Search for the cell housing the specified text and yield its (x, y) center coordinate. 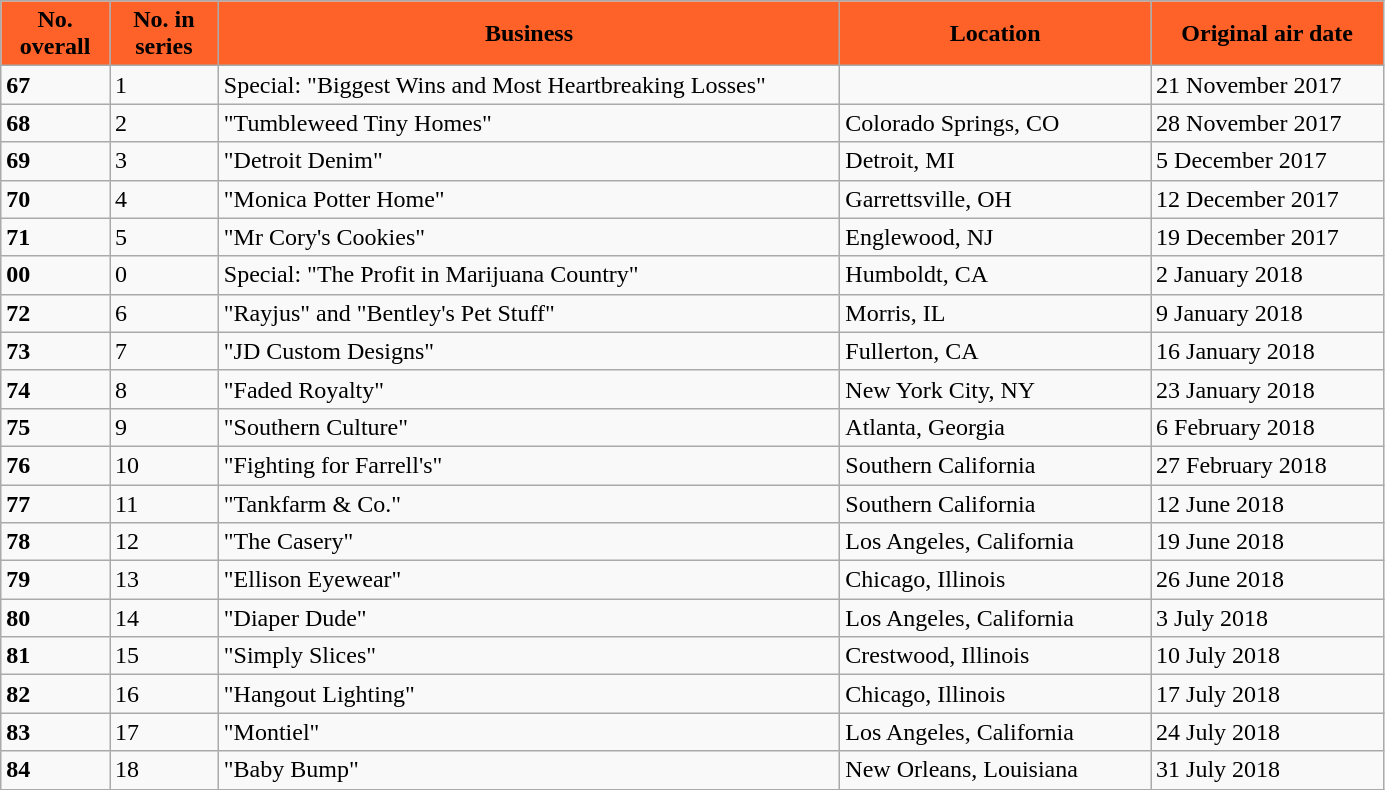
Humboldt, CA (996, 275)
"Simply Slices" (529, 656)
12 December 2017 (1268, 199)
4 (164, 199)
80 (56, 618)
Detroit, MI (996, 161)
3 (164, 161)
12 (164, 542)
No.overall (56, 34)
Special: "The Profit in Marijuana Country" (529, 275)
"Southern Culture" (529, 427)
82 (56, 694)
12 June 2018 (1268, 503)
Atlanta, Georgia (996, 427)
81 (56, 656)
"The Casery" (529, 542)
8 (164, 389)
2 (164, 123)
74 (56, 389)
78 (56, 542)
Fullerton, CA (996, 351)
9 (164, 427)
"Ellison Eyewear" (529, 580)
"Monica Potter Home" (529, 199)
75 (56, 427)
10 (164, 465)
Location (996, 34)
18 (164, 770)
31 July 2018 (1268, 770)
69 (56, 161)
6 (164, 313)
"Rayjus" and "Bentley's Pet Stuff" (529, 313)
5 (164, 237)
83 (56, 732)
"Baby Bump" (529, 770)
"Mr Cory's Cookies" (529, 237)
24 July 2018 (1268, 732)
15 (164, 656)
77 (56, 503)
17 (164, 732)
28 November 2017 (1268, 123)
19 December 2017 (1268, 237)
67 (56, 85)
70 (56, 199)
10 July 2018 (1268, 656)
27 February 2018 (1268, 465)
68 (56, 123)
3 July 2018 (1268, 618)
7 (164, 351)
1 (164, 85)
New York City, NY (996, 389)
"Fighting for Farrell's" (529, 465)
"Montiel" (529, 732)
New Orleans, Louisiana (996, 770)
71 (56, 237)
Englewood, NJ (996, 237)
"JD Custom Designs" (529, 351)
Colorado Springs, CO (996, 123)
"Tumbleweed Tiny Homes" (529, 123)
Business (529, 34)
72 (56, 313)
21 November 2017 (1268, 85)
19 June 2018 (1268, 542)
13 (164, 580)
26 June 2018 (1268, 580)
23 January 2018 (1268, 389)
5 December 2017 (1268, 161)
16 January 2018 (1268, 351)
2 January 2018 (1268, 275)
Crestwood, Illinois (996, 656)
6 February 2018 (1268, 427)
17 July 2018 (1268, 694)
00 (56, 275)
"Faded Royalty" (529, 389)
Special: "Biggest Wins and Most Heartbreaking Losses" (529, 85)
9 January 2018 (1268, 313)
84 (56, 770)
"Detroit Denim" (529, 161)
11 (164, 503)
76 (56, 465)
79 (56, 580)
No. inseries (164, 34)
"Tankfarm & Co." (529, 503)
Morris, IL (996, 313)
"Hangout Lighting" (529, 694)
0 (164, 275)
73 (56, 351)
Original air date (1268, 34)
14 (164, 618)
16 (164, 694)
Garrettsville, OH (996, 199)
"Diaper Dude" (529, 618)
